Return the (X, Y) coordinate for the center point of the cell that contains the specified text.  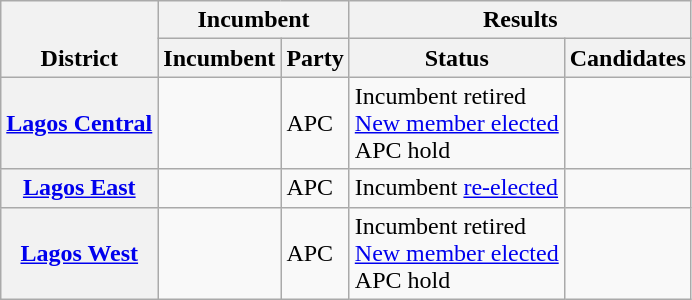
Lagos East (80, 188)
Candidates (628, 58)
Results (520, 20)
Lagos Central (80, 123)
Incumbent re-elected (456, 188)
Party (315, 58)
Status (456, 58)
District (80, 39)
Lagos West (80, 253)
